Locate the cell with the specified text and output its [X, Y] center coordinate. 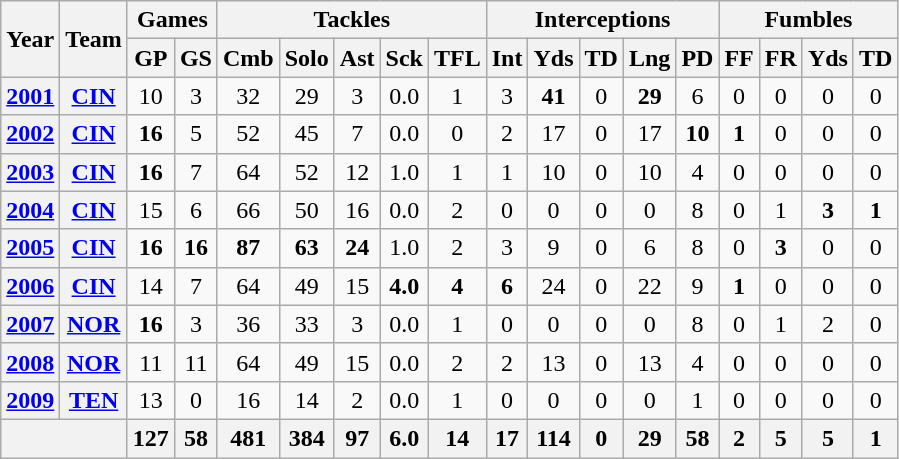
2007 [30, 324]
114 [554, 438]
2008 [30, 362]
Interceptions [602, 20]
2004 [30, 210]
36 [248, 324]
FR [780, 58]
Int [507, 58]
2003 [30, 172]
87 [248, 248]
Cmb [248, 58]
2006 [30, 286]
22 [649, 286]
Games [172, 20]
63 [306, 248]
33 [306, 324]
2005 [30, 248]
2002 [30, 134]
Solo [306, 58]
12 [357, 172]
Ast [357, 58]
127 [150, 438]
481 [248, 438]
50 [306, 210]
32 [248, 96]
2009 [30, 400]
Sck [404, 58]
Fumbles [808, 20]
66 [248, 210]
4.0 [404, 286]
TFL [457, 58]
2001 [30, 96]
PD [698, 58]
6.0 [404, 438]
FF [739, 58]
Year [30, 39]
GP [150, 58]
41 [554, 96]
Team [94, 39]
Tackles [352, 20]
TEN [94, 400]
GS [196, 58]
97 [357, 438]
384 [306, 438]
Lng [649, 58]
45 [306, 134]
